Find where the given text appears and provide that cell's center as [X, Y] coordinate. 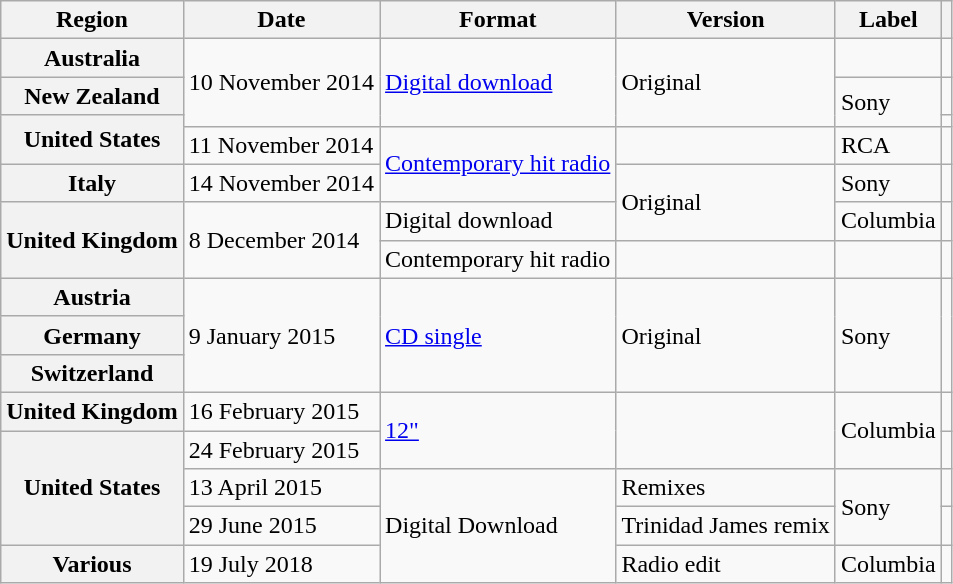
9 January 2015 [281, 335]
29 June 2015 [281, 526]
Italy [92, 183]
New Zealand [92, 96]
Radio edit [726, 564]
Date [281, 20]
14 November 2014 [281, 183]
8 December 2014 [281, 240]
Version [726, 20]
RCA [888, 145]
Digital Download [498, 526]
16 February 2015 [281, 411]
Australia [92, 58]
Trinidad James remix [726, 526]
Format [498, 20]
Remixes [726, 488]
Various [92, 564]
Region [92, 20]
Switzerland [92, 373]
19 July 2018 [281, 564]
Austria [92, 297]
13 April 2015 [281, 488]
Label [888, 20]
10 November 2014 [281, 82]
CD single [498, 335]
24 February 2015 [281, 449]
11 November 2014 [281, 145]
12" [498, 430]
Germany [92, 335]
